Identify which cell holds the provided text, then report its (x, y) central coordinate. 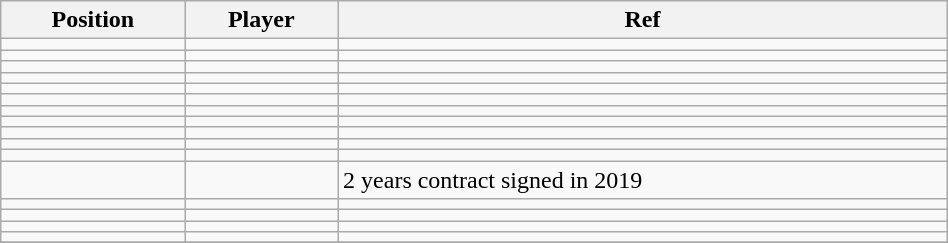
Ref (643, 20)
2 years contract signed in 2019 (643, 179)
Player (262, 20)
Position (93, 20)
